Detect which cell encompasses the target text, then output its [X, Y] center coordinate. 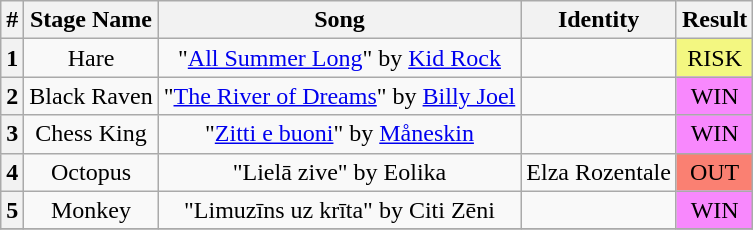
3 [12, 134]
Monkey [91, 210]
"Limuzīns uz krīta" by Citi Zēni [340, 210]
Identity [599, 20]
# [12, 20]
"All Summer Long" by Kid Rock [340, 58]
4 [12, 172]
Octopus [91, 172]
2 [12, 96]
Song [340, 20]
RISK [714, 58]
"Zitti e buoni" by Måneskin [340, 134]
1 [12, 58]
"The River of Dreams" by Billy Joel [340, 96]
5 [12, 210]
"Lielā zive" by Eolika [340, 172]
Hare [91, 58]
OUT [714, 172]
Black Raven [91, 96]
Result [714, 20]
Stage Name [91, 20]
Elza Rozentale [599, 172]
Chess King [91, 134]
